For the text-containing cell, return its midpoint in (X, Y) coordinate format. 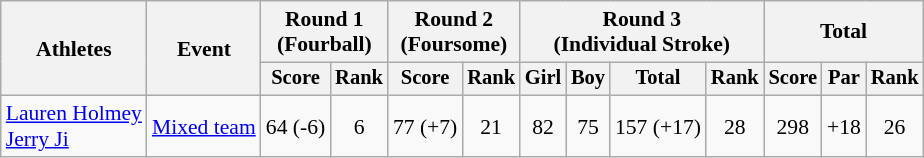
77 (+7) (425, 126)
82 (543, 126)
Mixed team (204, 126)
157 (+17) (658, 126)
Athletes (74, 48)
Lauren HolmeyJerry Ji (74, 126)
Boy (588, 79)
21 (491, 126)
Round 3(Individual Stroke) (642, 32)
75 (588, 126)
Par (844, 79)
Event (204, 48)
28 (735, 126)
64 (-6) (296, 126)
Girl (543, 79)
26 (895, 126)
Round 2(Foursome) (454, 32)
Round 1(Fourball) (324, 32)
298 (793, 126)
+18 (844, 126)
6 (359, 126)
